From the cell containing the given text, extract its center point as (X, Y) coordinate. 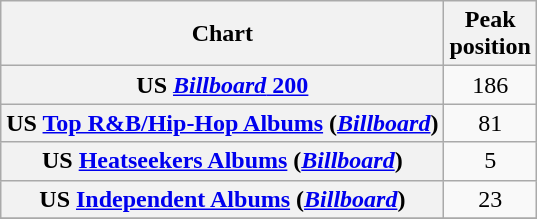
US Top R&B/Hip-Hop Albums (Billboard) (222, 123)
Peakposition (490, 34)
5 (490, 161)
Chart (222, 34)
81 (490, 123)
23 (490, 199)
186 (490, 85)
US Billboard 200 (222, 85)
US Independent Albums (Billboard) (222, 199)
US Heatseekers Albums (Billboard) (222, 161)
